Return (X, Y) of the center of cell containing provided text 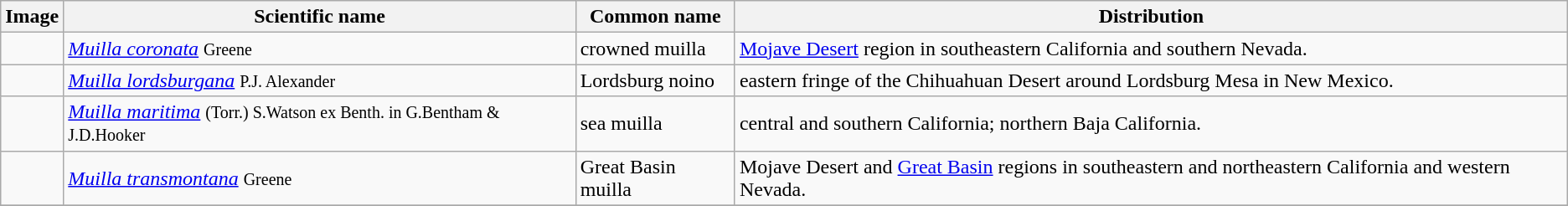
Mojave Desert and Great Basin regions in southeastern and northeastern California and western Nevada. (1151, 178)
Muilla transmontana Greene (320, 178)
eastern fringe of the Chihuahuan Desert around Lordsburg Mesa in New Mexico. (1151, 80)
crowned muilla (655, 49)
Common name (655, 17)
Muilla coronata Greene (320, 49)
Great Basin muilla (655, 178)
Lordsburg noino (655, 80)
Distribution (1151, 17)
Mojave Desert region in southeastern California and southern Nevada. (1151, 49)
sea muilla (655, 124)
Scientific name (320, 17)
Image (32, 17)
Muilla maritima (Torr.) S.Watson ex Benth. in G.Bentham & J.D.Hooker (320, 124)
central and southern California; northern Baja California. (1151, 124)
Muilla lordsburgana P.J. Alexander (320, 80)
